Detect which cell encompasses the target text, then output its (X, Y) center coordinate. 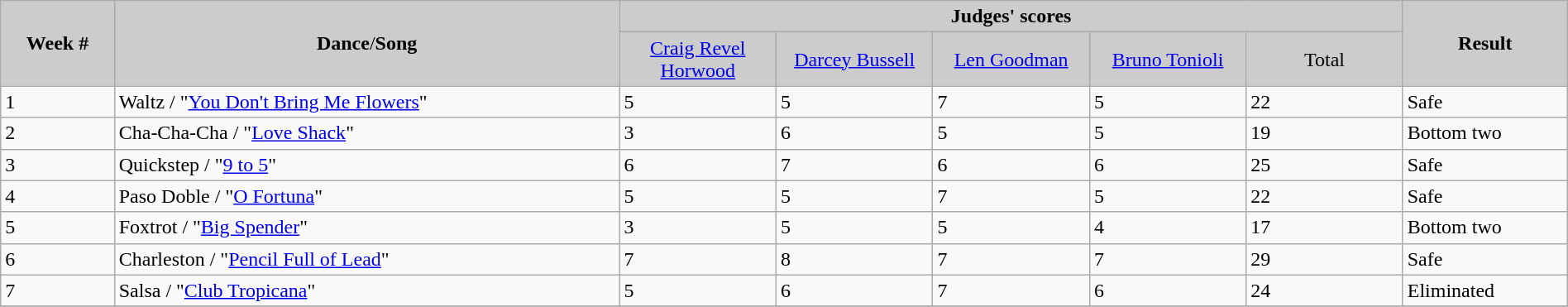
Paso Doble / "O Fortuna" (367, 196)
8 (853, 259)
Cha-Cha-Cha / "Love Shack" (367, 133)
Salsa / "Club Tropicana" (367, 290)
Eliminated (1485, 290)
Charleston / "Pencil Full of Lead" (367, 259)
Len Goodman (1011, 60)
Week # (58, 43)
29 (1325, 259)
17 (1325, 228)
Craig Revel Horwood (698, 60)
Waltz / "You Don't Bring Me Flowers" (367, 102)
Result (1485, 43)
1 (58, 102)
Quickstep / "9 to 5" (367, 165)
24 (1325, 290)
Total (1325, 60)
Judges' scores (1011, 17)
Darcey Bussell (853, 60)
19 (1325, 133)
2 (58, 133)
Bruno Tonioli (1168, 60)
Dance/Song (367, 43)
Foxtrot / "Big Spender" (367, 228)
25 (1325, 165)
